From the cell containing the given text, extract its center point as [x, y] coordinate. 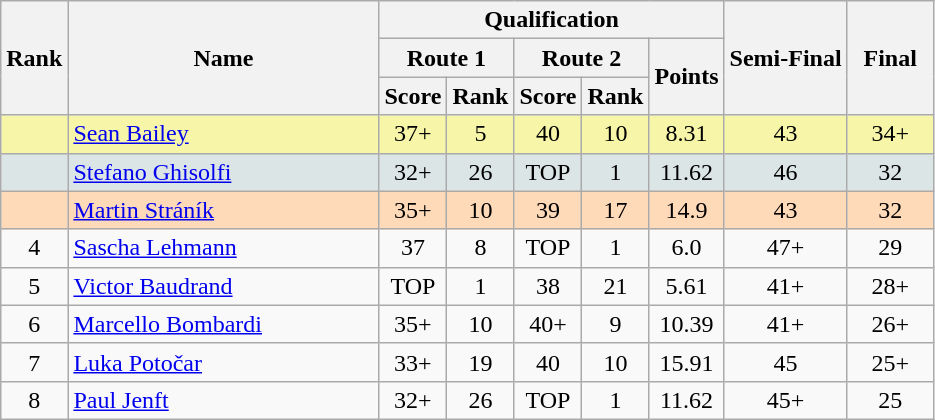
34+ [890, 134]
Route 1 [446, 58]
Name [224, 58]
6 [34, 324]
10.39 [686, 324]
37 [413, 248]
Marcello Bombardi [224, 324]
15.91 [686, 362]
Luka Potočar [224, 362]
Paul Jenft [224, 400]
45+ [786, 400]
26+ [890, 324]
Sean Bailey [224, 134]
21 [616, 286]
47+ [786, 248]
Final [890, 58]
Semi-Final [786, 58]
Victor Baudrand [224, 286]
5.61 [686, 286]
7 [34, 362]
9 [616, 324]
28+ [890, 286]
33+ [413, 362]
45 [786, 362]
19 [480, 362]
25 [890, 400]
38 [548, 286]
14.9 [686, 210]
39 [548, 210]
6.0 [686, 248]
Qualification [552, 20]
8.31 [686, 134]
Route 2 [582, 58]
29 [890, 248]
Points [686, 77]
4 [34, 248]
Martin Stráník [224, 210]
46 [786, 172]
25+ [890, 362]
17 [616, 210]
37+ [413, 134]
Stefano Ghisolfi [224, 172]
40+ [548, 324]
Sascha Lehmann [224, 248]
